Find where the given text appears and provide that cell's center as [x, y] coordinate. 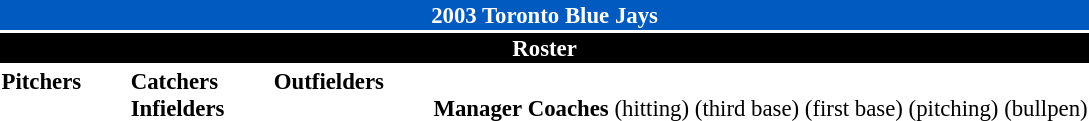
Roster [544, 48]
2003 Toronto Blue Jays [544, 15]
